Detect which cell encompasses the target text, then output its [X, Y] center coordinate. 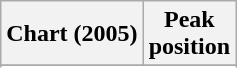
Peakposition [189, 34]
Chart (2005) [72, 34]
